Determine the (x, y) coordinate at the center of the cell enclosing the given text.  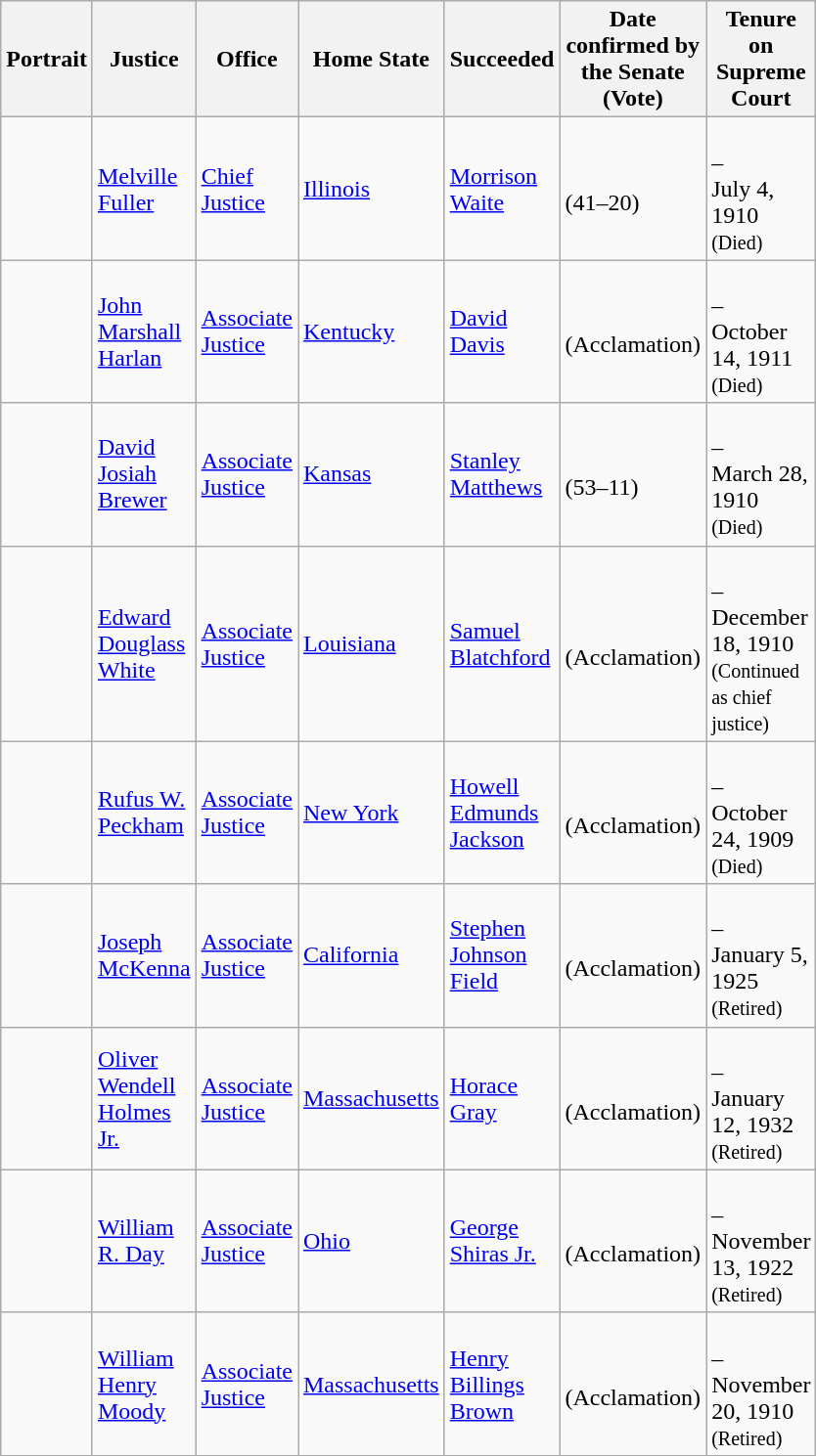
–March 28, 1910(Died) (761, 474)
Morrison Waite (502, 189)
Horace Gray (502, 1098)
Stephen Johnson Field (502, 955)
–December 18, 1910(Continued as chief justice) (761, 643)
Tenure on Supreme Court (761, 59)
–November 20, 1910(Retired) (761, 1384)
–October 14, 1911(Died) (761, 331)
Kentucky (371, 331)
David Davis (502, 331)
Chief Justice (247, 189)
Office (247, 59)
Samuel Blatchford (502, 643)
Melville Fuller (144, 189)
William Henry Moody (144, 1384)
Ohio (371, 1241)
Stanley Matthews (502, 474)
David Josiah Brewer (144, 474)
–November 13, 1922(Retired) (761, 1241)
Edward Douglass White (144, 643)
Home State (371, 59)
Portrait (47, 59)
–January 12, 1932(Retired) (761, 1098)
Henry Billings Brown (502, 1384)
–July 4, 1910(Died) (761, 189)
Justice (144, 59)
Kansas (371, 474)
Illinois (371, 189)
Joseph McKenna (144, 955)
–October 24, 1909(Died) (761, 813)
John Marshall Harlan (144, 331)
New York (371, 813)
Date confirmed by the Senate(Vote) (633, 59)
Louisiana (371, 643)
William R. Day (144, 1241)
California (371, 955)
(53–11) (633, 474)
George Shiras Jr. (502, 1241)
Succeeded (502, 59)
(41–20) (633, 189)
Oliver Wendell Holmes Jr. (144, 1098)
–January 5, 1925(Retired) (761, 955)
Howell Edmunds Jackson (502, 813)
Rufus W. Peckham (144, 813)
